Find where the given text appears and provide that cell's center as (x, y) coordinate. 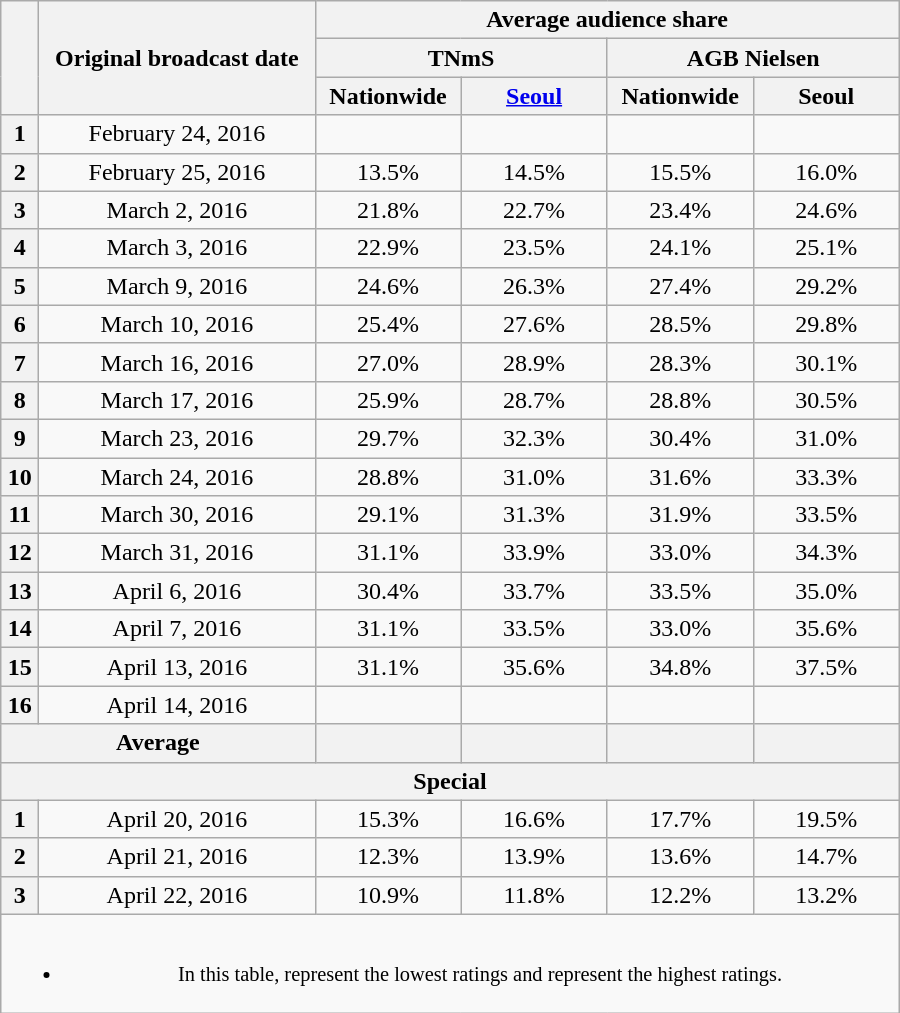
22.9% (388, 248)
16.0% (826, 172)
24.1% (680, 248)
29.2% (826, 286)
13 (20, 591)
11.8% (534, 895)
31.6% (680, 477)
March 24, 2016 (177, 477)
AGB Nielsen (753, 58)
22.7% (534, 210)
17.7% (680, 819)
30.1% (826, 362)
25.9% (388, 400)
15 (20, 667)
11 (20, 515)
33.9% (534, 553)
12 (20, 553)
13.2% (826, 895)
16 (20, 705)
March 16, 2016 (177, 362)
April 13, 2016 (177, 667)
23.5% (534, 248)
28.7% (534, 400)
25.4% (388, 324)
Original broadcast date (177, 58)
7 (20, 362)
March 30, 2016 (177, 515)
April 21, 2016 (177, 857)
12.3% (388, 857)
30.5% (826, 400)
34.3% (826, 553)
15.5% (680, 172)
29.7% (388, 438)
13.6% (680, 857)
32.3% (534, 438)
27.6% (534, 324)
5 (20, 286)
Average (158, 743)
March 3, 2016 (177, 248)
Special (450, 781)
31.3% (534, 515)
February 24, 2016 (177, 134)
April 6, 2016 (177, 591)
April 7, 2016 (177, 629)
13.5% (388, 172)
23.4% (680, 210)
14 (20, 629)
TNmS (461, 58)
March 23, 2016 (177, 438)
March 10, 2016 (177, 324)
25.1% (826, 248)
29.8% (826, 324)
10 (20, 477)
15.3% (388, 819)
Average audience share (607, 20)
27.4% (680, 286)
13.9% (534, 857)
19.5% (826, 819)
8 (20, 400)
March 2, 2016 (177, 210)
4 (20, 248)
33.7% (534, 591)
16.6% (534, 819)
April 22, 2016 (177, 895)
6 (20, 324)
34.8% (680, 667)
9 (20, 438)
27.0% (388, 362)
28.3% (680, 362)
April 20, 2016 (177, 819)
31.9% (680, 515)
In this table, represent the lowest ratings and represent the highest ratings. (450, 963)
March 9, 2016 (177, 286)
April 14, 2016 (177, 705)
37.5% (826, 667)
21.8% (388, 210)
28.9% (534, 362)
March 17, 2016 (177, 400)
29.1% (388, 515)
26.3% (534, 286)
14.5% (534, 172)
28.5% (680, 324)
March 31, 2016 (177, 553)
33.3% (826, 477)
10.9% (388, 895)
35.0% (826, 591)
February 25, 2016 (177, 172)
14.7% (826, 857)
12.2% (680, 895)
